Scan for the cell matching the given text and deliver its [x, y] coordinate at center. 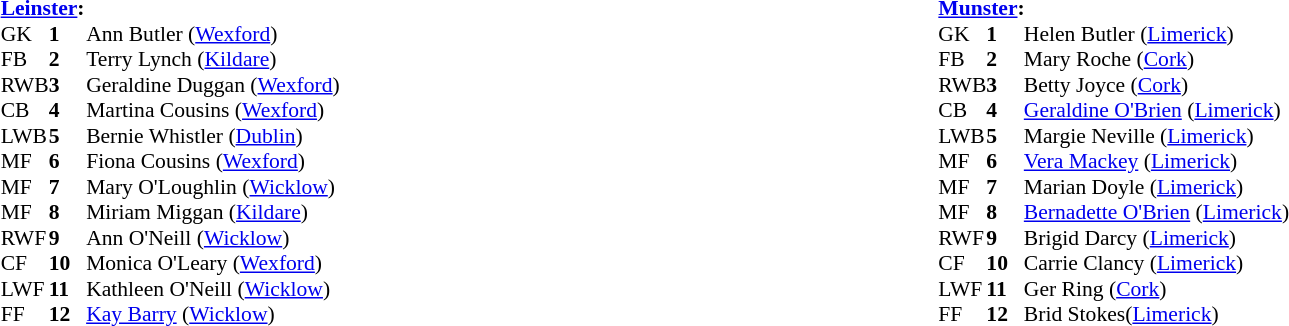
Bernie Whistler (Dublin) [213, 136]
Ann Butler (Wexford) [213, 34]
Vera Mackey (Limerick) [1156, 161]
Helen Butler (Limerick) [1156, 34]
Bernadette O'Brien (Limerick) [1156, 213]
Martina Cousins (Wexford) [213, 111]
Ger Ring (Cork) [1156, 289]
Geraldine O'Brien (Limerick) [1156, 111]
Marian Doyle (Limerick) [1156, 187]
Geraldine Duggan (Wexford) [213, 85]
Kathleen O'Neill (Wicklow) [213, 289]
Carrie Clancy (Limerick) [1156, 263]
Margie Neville (Limerick) [1156, 136]
Mary O'Loughlin (Wicklow) [213, 187]
Ann O'Neill (Wicklow) [213, 238]
Monica O'Leary (Wexford) [213, 263]
Betty Joyce (Cork) [1156, 85]
Miriam Miggan (Kildare) [213, 213]
Fiona Cousins (Wexford) [213, 161]
Mary Roche (Cork) [1156, 59]
Terry Lynch (Kildare) [213, 59]
Brigid Darcy (Limerick) [1156, 238]
